Pinpoint the cell where the given text exists, returning its (X, Y) midpoint coordinate. 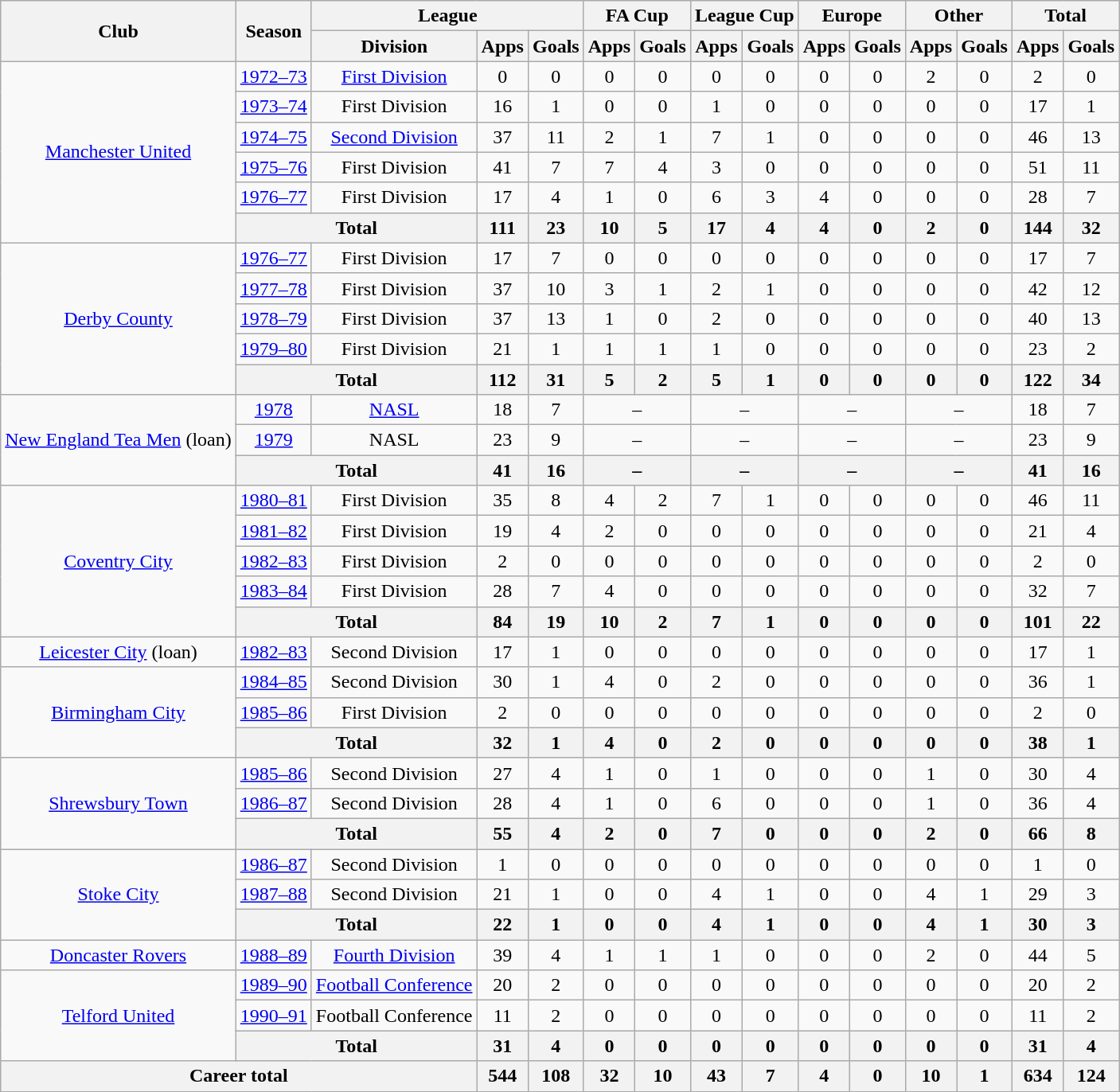
35 (502, 501)
112 (502, 380)
1975–76 (274, 167)
Derby County (119, 318)
42 (1037, 288)
1979 (274, 440)
144 (1037, 228)
1983–84 (274, 591)
Telford United (119, 1016)
1984–85 (274, 682)
634 (1037, 1076)
1990–91 (274, 1016)
39 (502, 955)
1987–88 (274, 895)
43 (716, 1076)
League (447, 16)
27 (502, 773)
122 (1037, 380)
1979–80 (274, 349)
Club (119, 31)
1974–75 (274, 137)
1977–78 (274, 288)
Division (394, 46)
34 (1091, 380)
12 (1091, 288)
New England Tea Men (loan) (119, 440)
111 (502, 228)
40 (1037, 318)
1972–73 (274, 76)
Coventry City (119, 561)
51 (1037, 167)
1978–79 (274, 318)
Europe (852, 16)
Stoke City (119, 894)
League Cup (744, 16)
124 (1091, 1076)
38 (1037, 743)
Doncaster Rovers (119, 955)
Birmingham City (119, 712)
55 (502, 833)
1988–89 (274, 955)
108 (556, 1076)
44 (1037, 955)
Season (274, 31)
1980–81 (274, 501)
Leicester City (loan) (119, 652)
1973–74 (274, 107)
544 (502, 1076)
101 (1037, 622)
66 (1037, 833)
Fourth Division (394, 955)
Other (958, 16)
Shrewsbury Town (119, 803)
1989–90 (274, 985)
84 (502, 622)
1978 (274, 410)
Career total (239, 1076)
29 (1037, 895)
Manchester United (119, 152)
FA Cup (637, 16)
1981–82 (274, 531)
